Determine the (X, Y) coordinate at the center of the cell enclosing the given text.  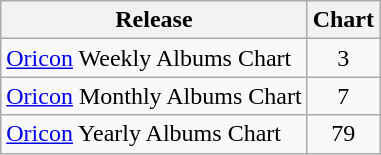
Chart (343, 20)
Oricon Weekly Albums Chart (154, 58)
Oricon Yearly Albums Chart (154, 134)
79 (343, 134)
Oricon Monthly Albums Chart (154, 96)
Release (154, 20)
7 (343, 96)
3 (343, 58)
